For the text-containing cell, return its midpoint in [X, Y] coordinate format. 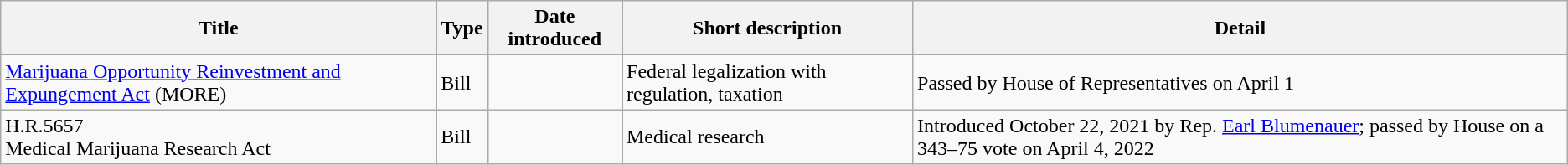
Marijuana Opportunity Reinvestment and Expungement Act (MORE) [219, 82]
Detail [1240, 28]
Type [462, 28]
Federal legalization with regulation, taxation [767, 82]
Title [219, 28]
Medical research [767, 137]
H.R.5657Medical Marijuana Research Act [219, 137]
Date introduced [554, 28]
Short description [767, 28]
Introduced October 22, 2021 by Rep. Earl Blumenauer; passed by House on a 343–75 vote on April 4, 2022 [1240, 137]
Passed by House of Representatives on April 1 [1240, 82]
